Scan for the cell matching the given text and deliver its (x, y) coordinate at center. 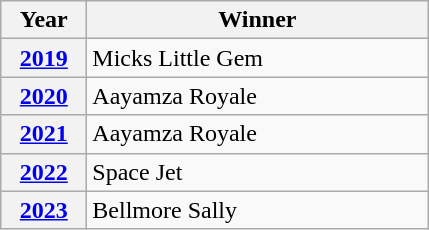
Bellmore Sally (258, 210)
2023 (44, 210)
2019 (44, 58)
Year (44, 20)
Winner (258, 20)
2021 (44, 134)
Space Jet (258, 172)
2020 (44, 96)
2022 (44, 172)
Micks Little Gem (258, 58)
